Return (X, Y) of the center of cell containing provided text 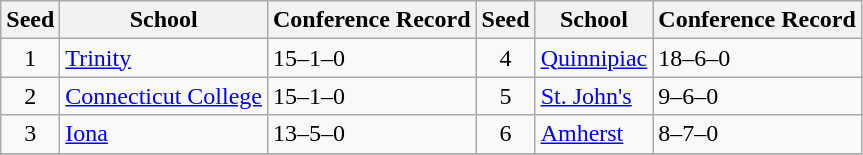
5 (506, 96)
Quinnipiac (594, 58)
2 (30, 96)
Connecticut College (164, 96)
8–7–0 (758, 134)
18–6–0 (758, 58)
9–6–0 (758, 96)
Trinity (164, 58)
1 (30, 58)
4 (506, 58)
St. John's (594, 96)
6 (506, 134)
13–5–0 (372, 134)
3 (30, 134)
Iona (164, 134)
Amherst (594, 134)
